Return the (x, y) coordinate for the center point of the cell that contains the specified text.  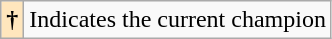
† (12, 20)
Indicates the current champion (178, 20)
